For the text-containing cell, return its midpoint in [X, Y] coordinate format. 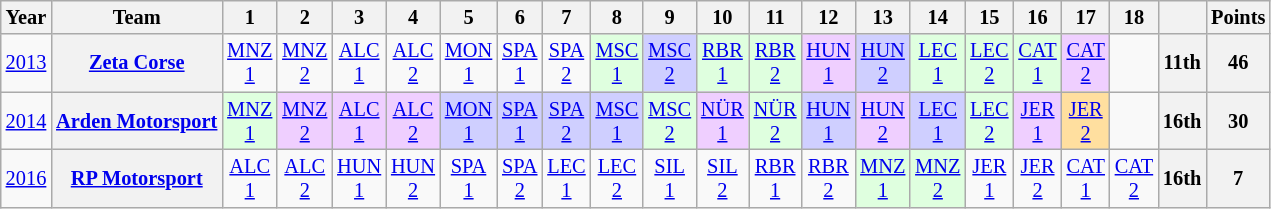
2016 [26, 178]
Zeta Corse [136, 63]
NÜR1 [722, 121]
2013 [26, 63]
6 [520, 17]
Arden Motorsport [136, 121]
SIL1 [670, 178]
Points [1238, 17]
3 [359, 17]
8 [618, 17]
46 [1238, 63]
12 [828, 17]
RP Motorsport [136, 178]
2 [304, 17]
11 [776, 17]
1 [250, 17]
SIL2 [722, 178]
5 [468, 17]
Year [26, 17]
17 [1086, 17]
10 [722, 17]
NÜR2 [776, 121]
11th [1182, 63]
18 [1134, 17]
Team [136, 17]
16 [1037, 17]
15 [989, 17]
4 [413, 17]
9 [670, 17]
14 [938, 17]
30 [1238, 121]
13 [882, 17]
2014 [26, 121]
